Return the (X, Y) coordinate for the center point of the cell that contains the specified text.  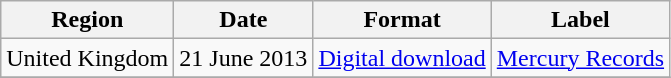
Region (88, 20)
Date (244, 20)
Digital download (402, 58)
Format (402, 20)
United Kingdom (88, 58)
Label (580, 20)
21 June 2013 (244, 58)
Mercury Records (580, 58)
